Locate the cell with the specified text and output its (X, Y) center coordinate. 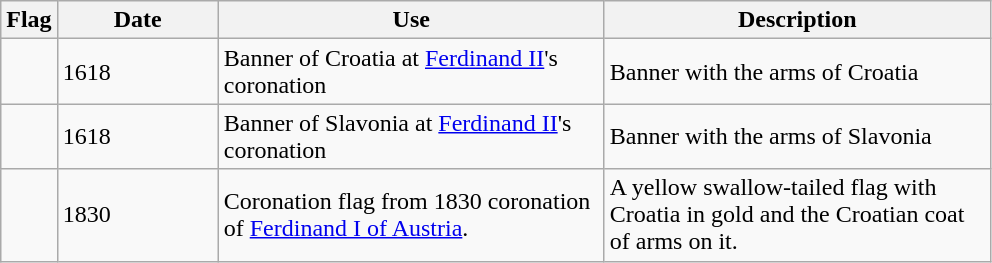
A yellow swallow-tailed flag with Croatia in gold and the Croatian coat of arms on it. (797, 215)
Banner of Slavonia at Ferdinand II's coronation (411, 136)
Description (797, 20)
Coronation flag from 1830 coronation of Ferdinand I of Austria. (411, 215)
1830 (138, 215)
Banner with the arms of Slavonia (797, 136)
Use (411, 20)
Banner with the arms of Croatia (797, 72)
Flag (29, 20)
Banner of Croatia at Ferdinand II's coronation (411, 72)
Date (138, 20)
